Pinpoint the cell where the given text exists, returning its [x, y] midpoint coordinate. 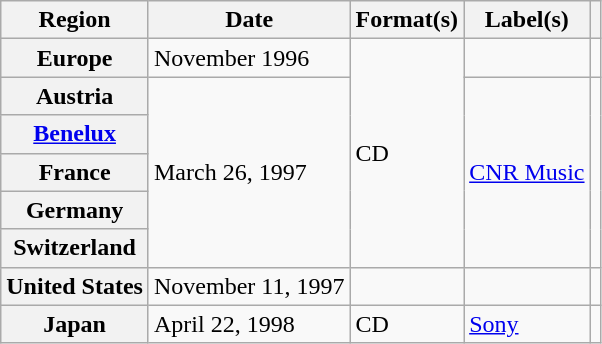
Sony [527, 324]
November 1996 [248, 58]
Label(s) [527, 20]
Format(s) [407, 20]
Switzerland [75, 248]
Europe [75, 58]
November 11, 1997 [248, 286]
CNR Music [527, 172]
Date [248, 20]
Region [75, 20]
France [75, 172]
Japan [75, 324]
United States [75, 286]
Austria [75, 96]
March 26, 1997 [248, 172]
Benelux [75, 134]
Germany [75, 210]
April 22, 1998 [248, 324]
